Identify which cell holds the provided text, then report its [X, Y] central coordinate. 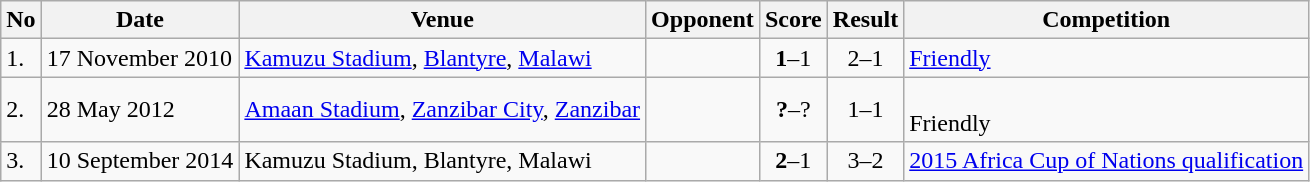
3. [21, 161]
2. [21, 110]
17 November 2010 [140, 58]
Competition [1106, 20]
Amaan Stadium, Zanzibar City, Zanzibar [442, 110]
Date [140, 20]
?–? [793, 110]
Venue [442, 20]
10 September 2014 [140, 161]
Result [865, 20]
28 May 2012 [140, 110]
2015 Africa Cup of Nations qualification [1106, 161]
3–2 [865, 161]
1. [21, 58]
Opponent [703, 20]
No [21, 20]
Score [793, 20]
